Scan for the cell matching the given text and deliver its [x, y] coordinate at center. 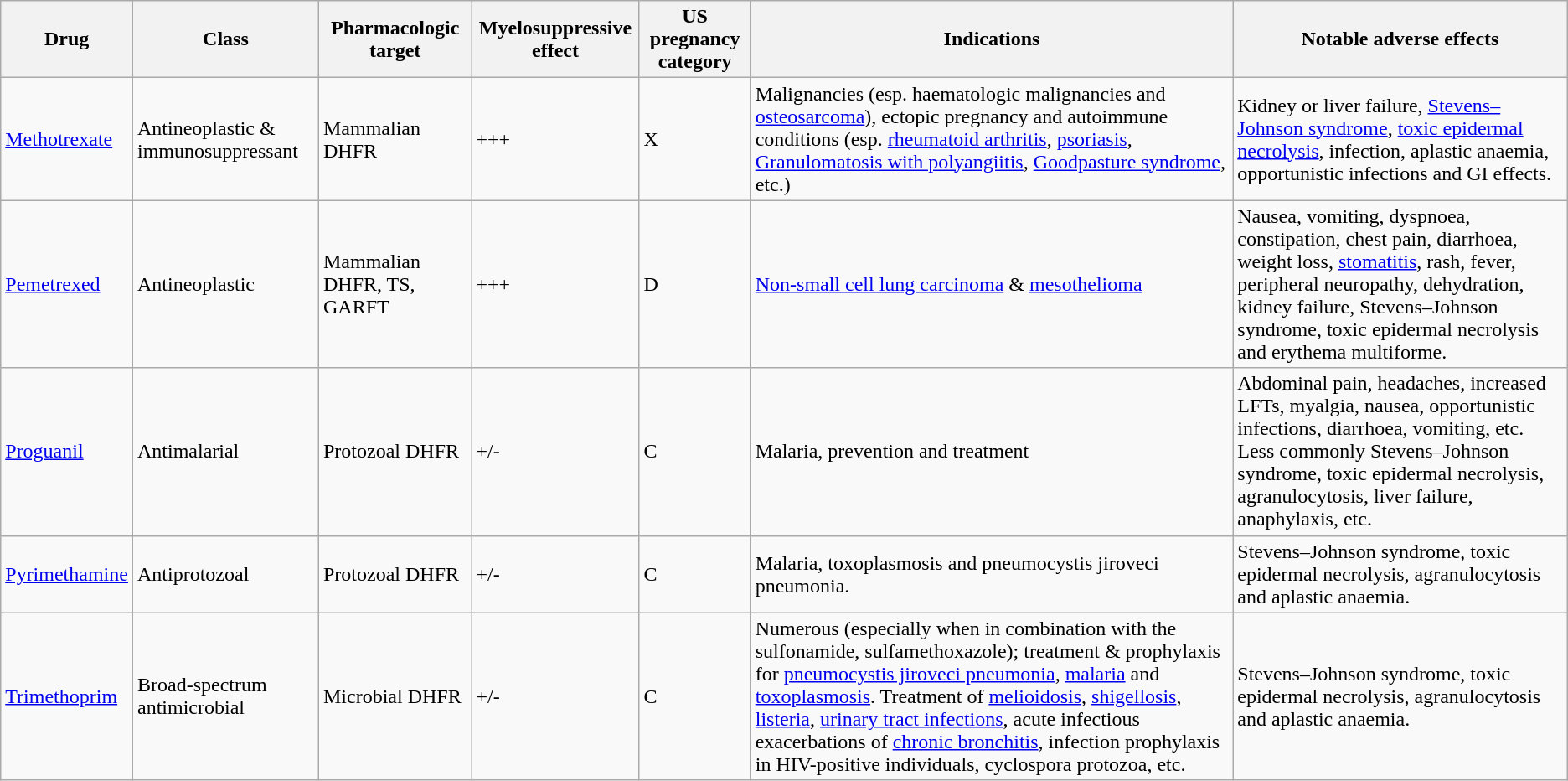
Myelosuppressive effect [555, 39]
Trimethoprim [67, 696]
Broad-spectrum antimicrobial [225, 696]
Microbial DHFR [395, 696]
Non-small cell lung carcinoma & mesothelioma [992, 284]
Antineoplastic [225, 284]
Class [225, 39]
Pyrimethamine [67, 574]
Pharmacologic target [395, 39]
Kidney or liver failure, Stevens–Johnson syndrome, toxic epidermal necrolysis, infection, aplastic anaemia, opportunistic infections and GI effects. [1400, 139]
Mammalian DHFR, TS, GARFT [395, 284]
D [695, 284]
Indications [992, 39]
Antineoplastic & immunosuppressant [225, 139]
Antimalarial [225, 452]
Notable adverse effects [1400, 39]
Antiprotozoal [225, 574]
Malaria, prevention and treatment [992, 452]
Methotrexate [67, 139]
US pregnancy category [695, 39]
Drug [67, 39]
X [695, 139]
Pemetrexed [67, 284]
Mammalian DHFR [395, 139]
Malaria, toxoplasmosis and pneumocystis jiroveci pneumonia. [992, 574]
Proguanil [67, 452]
